Return (x, y) of the center of cell containing provided text 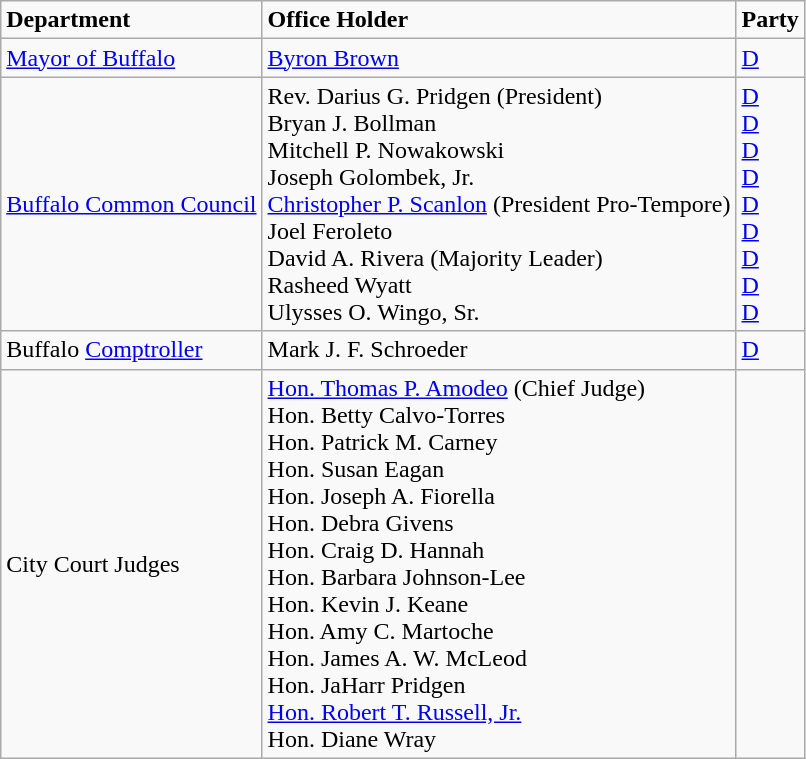
Office Holder (499, 20)
DDDDDDDDD (770, 204)
City Court Judges (132, 564)
Buffalo Comptroller (132, 350)
Buffalo Common Council (132, 204)
Mark J. F. Schroeder (499, 350)
Party (770, 20)
Mayor of Buffalo (132, 58)
Byron Brown (499, 58)
Department (132, 20)
